Provide the [x, y] coordinate of the cell's center where the given text is located.  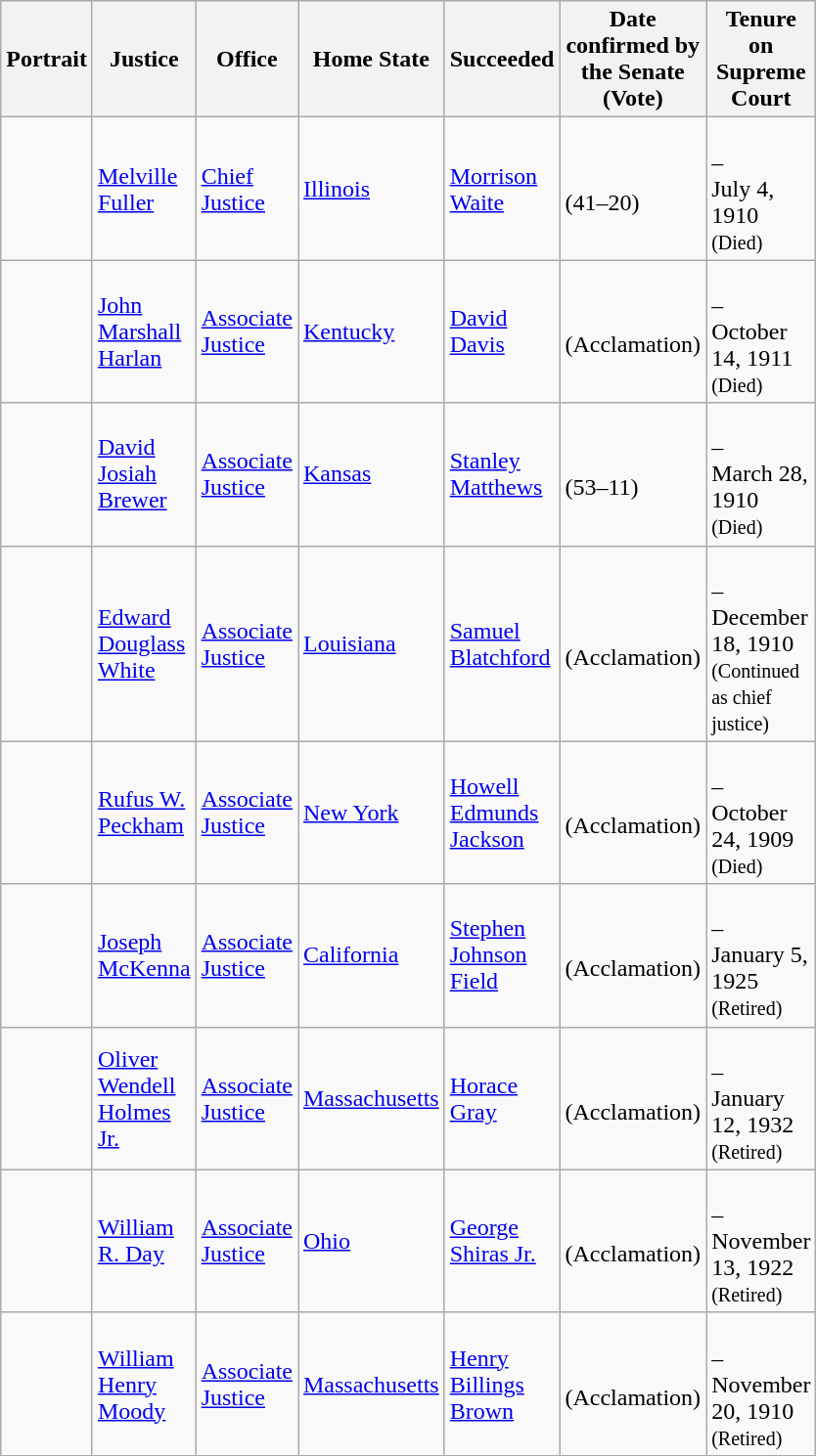
–December 18, 1910(Continued as chief justice) [761, 643]
Melville Fuller [144, 189]
Chief Justice [247, 189]
William R. Day [144, 1241]
William Henry Moody [144, 1384]
Tenure on Supreme Court [761, 59]
Samuel Blatchford [502, 643]
Stephen Johnson Field [502, 955]
Illinois [371, 189]
Joseph McKenna [144, 955]
–October 24, 1909(Died) [761, 813]
(53–11) [633, 474]
Edward Douglass White [144, 643]
Ohio [371, 1241]
Morrison Waite [502, 189]
Kansas [371, 474]
(41–20) [633, 189]
–October 14, 1911(Died) [761, 331]
–July 4, 1910(Died) [761, 189]
David Josiah Brewer [144, 474]
Office [247, 59]
Rufus W. Peckham [144, 813]
California [371, 955]
Stanley Matthews [502, 474]
–March 28, 1910(Died) [761, 474]
Oliver Wendell Holmes Jr. [144, 1098]
New York [371, 813]
Portrait [47, 59]
Kentucky [371, 331]
Horace Gray [502, 1098]
Louisiana [371, 643]
Henry Billings Brown [502, 1384]
John Marshall Harlan [144, 331]
Howell Edmunds Jackson [502, 813]
–November 20, 1910(Retired) [761, 1384]
–January 5, 1925(Retired) [761, 955]
George Shiras Jr. [502, 1241]
–January 12, 1932(Retired) [761, 1098]
–November 13, 1922(Retired) [761, 1241]
Succeeded [502, 59]
Date confirmed by the Senate(Vote) [633, 59]
Home State [371, 59]
David Davis [502, 331]
Justice [144, 59]
